Output the (X, Y) coordinate of the center of the cell containing the given text.  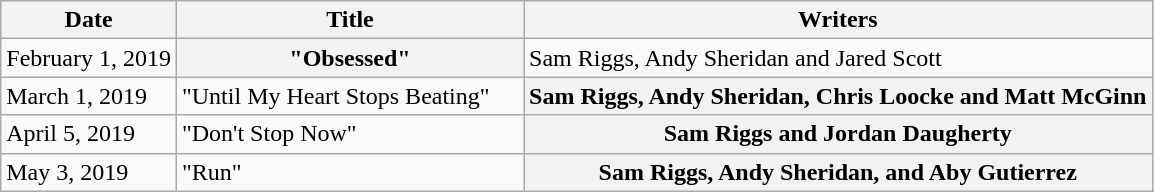
"Don't Stop Now" (350, 134)
Sam Riggs, Andy Sheridan, Chris Loocke and Matt McGinn (838, 96)
"Until My Heart Stops Beating" (350, 96)
"Obsessed" (350, 58)
March 1, 2019 (89, 96)
Date (89, 20)
"Run" (350, 172)
May 3, 2019 (89, 172)
February 1, 2019 (89, 58)
April 5, 2019 (89, 134)
Sam Riggs, Andy Sheridan and Jared Scott (838, 58)
Sam Riggs and Jordan Daugherty (838, 134)
Sam Riggs, Andy Sheridan, and Aby Gutierrez (838, 172)
Title (350, 20)
Writers (838, 20)
